Detect which cell encompasses the target text, then output its (x, y) center coordinate. 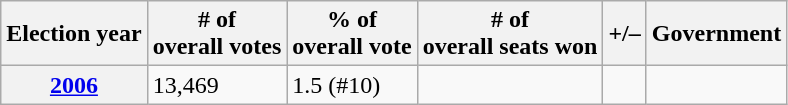
# ofoverall seats won (510, 34)
13,469 (217, 85)
# ofoverall votes (217, 34)
Government (716, 34)
2006 (74, 85)
+/– (624, 34)
% ofoverall vote (352, 34)
Election year (74, 34)
1.5 (#10) (352, 85)
